Find where the given text appears and provide that cell's center as (X, Y) coordinate. 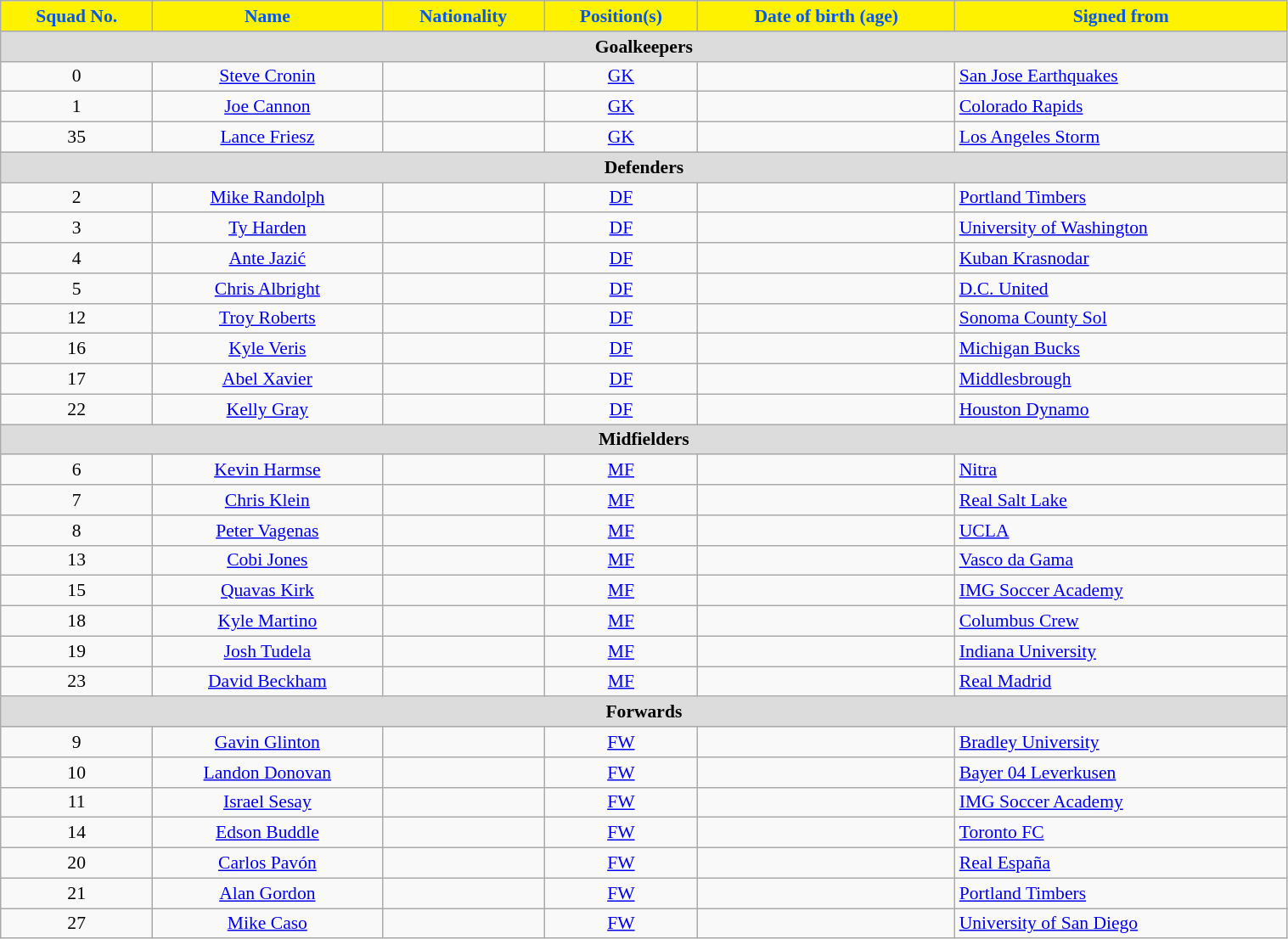
University of San Diego (1121, 924)
9 (76, 742)
Forwards (644, 712)
19 (76, 651)
Chris Klein (268, 500)
20 (76, 863)
8 (76, 531)
6 (76, 470)
Kyle Martino (268, 621)
University of Washington (1121, 228)
14 (76, 833)
Ty Harden (268, 228)
Colorado Rapids (1121, 107)
D.C. United (1121, 289)
7 (76, 500)
15 (76, 591)
Lance Friesz (268, 138)
Edson Buddle (268, 833)
21 (76, 893)
Kyle Veris (268, 349)
Real España (1121, 863)
Goalkeepers (644, 47)
Name (268, 16)
35 (76, 138)
4 (76, 258)
Alan Gordon (268, 893)
Bradley University (1121, 742)
Cobi Jones (268, 560)
Real Madrid (1121, 682)
Toronto FC (1121, 833)
Vasco da Gama (1121, 560)
1 (76, 107)
Middlesbrough (1121, 380)
Real Salt Lake (1121, 500)
Signed from (1121, 16)
Mike Caso (268, 924)
Mike Randolph (268, 198)
10 (76, 773)
Ante Jazić (268, 258)
Sonoma County Sol (1121, 318)
18 (76, 621)
Abel Xavier (268, 380)
0 (76, 76)
Midfielders (644, 440)
David Beckham (268, 682)
Kelly Gray (268, 409)
Date of birth (age) (827, 16)
Carlos Pavón (268, 863)
UCLA (1121, 531)
Columbus Crew (1121, 621)
Defenders (644, 167)
Houston Dynamo (1121, 409)
Landon Donovan (268, 773)
16 (76, 349)
3 (76, 228)
Bayer 04 Leverkusen (1121, 773)
Michigan Bucks (1121, 349)
2 (76, 198)
Chris Albright (268, 289)
Los Angeles Storm (1121, 138)
Kevin Harmse (268, 470)
Kuban Krasnodar (1121, 258)
Position(s) (622, 16)
Peter Vagenas (268, 531)
Nationality (464, 16)
13 (76, 560)
Squad No. (76, 16)
San Jose Earthquakes (1121, 76)
Josh Tudela (268, 651)
11 (76, 802)
23 (76, 682)
5 (76, 289)
Indiana University (1121, 651)
Troy Roberts (268, 318)
Gavin Glinton (268, 742)
22 (76, 409)
Israel Sesay (268, 802)
Quavas Kirk (268, 591)
Steve Cronin (268, 76)
17 (76, 380)
27 (76, 924)
Joe Cannon (268, 107)
12 (76, 318)
Nitra (1121, 470)
